Capture the cell that displays the provided text and extract its (x, y) central coordinate. 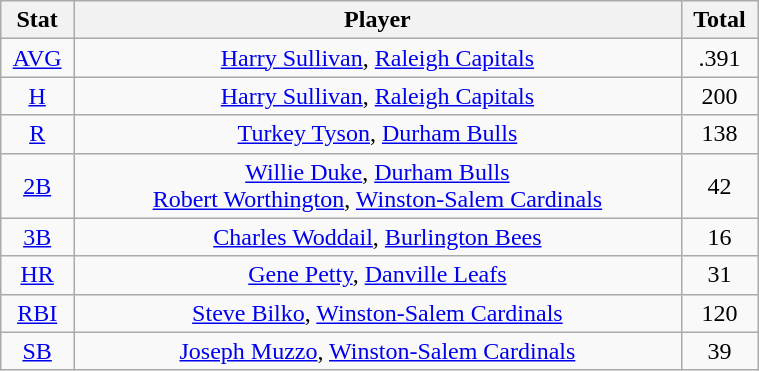
Steve Bilko, Winston-Salem Cardinals (378, 313)
R (38, 134)
Charles Woddail, Burlington Bees (378, 237)
Stat (38, 20)
120 (719, 313)
.391 (719, 58)
39 (719, 351)
200 (719, 96)
Gene Petty, Danville Leafs (378, 275)
H (38, 96)
31 (719, 275)
SB (38, 351)
138 (719, 134)
AVG (38, 58)
2B (38, 186)
Turkey Tyson, Durham Bulls (378, 134)
3B (38, 237)
Total (719, 20)
42 (719, 186)
16 (719, 237)
Willie Duke, Durham Bulls Robert Worthington, Winston-Salem Cardinals (378, 186)
HR (38, 275)
RBI (38, 313)
Player (378, 20)
Joseph Muzzo, Winston-Salem Cardinals (378, 351)
